Detect which cell encompasses the target text, then output its (x, y) center coordinate. 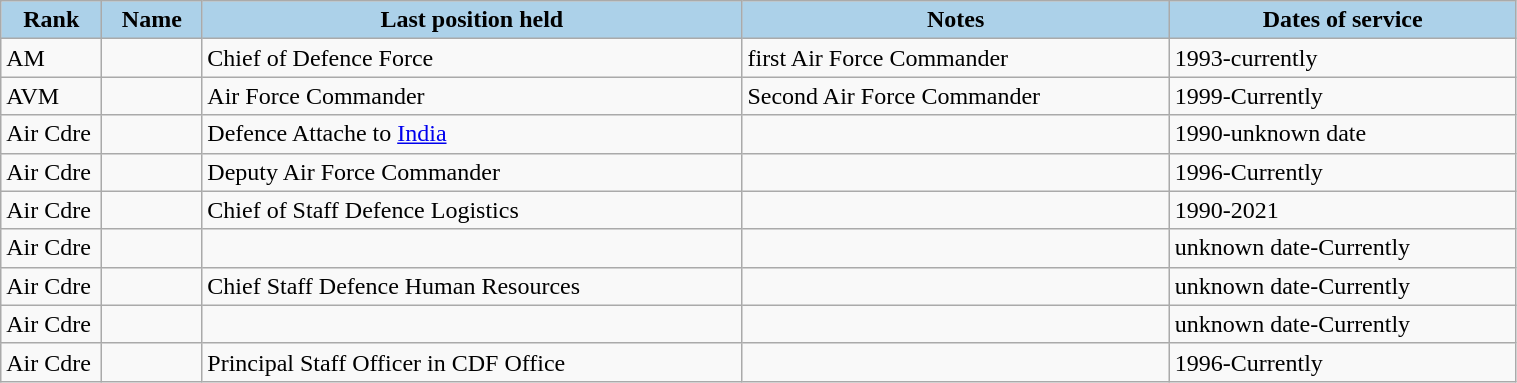
Deputy Air Force Commander (472, 172)
1993-currently (1342, 58)
Defence Attache to India (472, 134)
Principal Staff Officer in CDF Office (472, 362)
Air Force Commander (472, 96)
1999-Currently (1342, 96)
Chief Staff Defence Human Resources (472, 286)
Last position held (472, 20)
Rank (52, 20)
Notes (956, 20)
Chief of Staff Defence Logistics (472, 210)
1990-unknown date (1342, 134)
AM (52, 58)
1990-2021 (1342, 210)
AVM (52, 96)
first Air Force Commander (956, 58)
Chief of Defence Force (472, 58)
Dates of service (1342, 20)
Name (152, 20)
Second Air Force Commander (956, 96)
